Locate the cell with the specified text and output its (x, y) center coordinate. 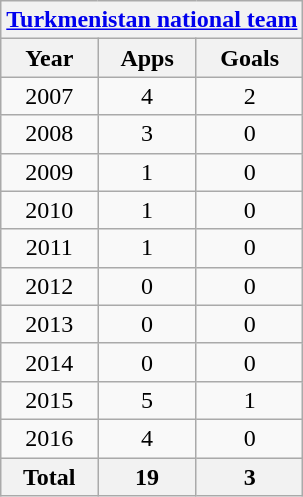
2014 (50, 362)
Total (50, 477)
2010 (50, 210)
2009 (50, 172)
2016 (50, 438)
Apps (147, 58)
5 (147, 400)
2007 (50, 96)
Turkmenistan national team (152, 20)
2013 (50, 324)
19 (147, 477)
Goals (250, 58)
Year (50, 58)
2011 (50, 248)
2012 (50, 286)
2 (250, 96)
2008 (50, 134)
2015 (50, 400)
